Pinpoint the cell where the given text exists, returning its (x, y) midpoint coordinate. 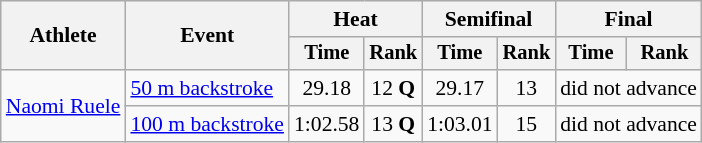
Naomi Ruele (64, 106)
29.17 (460, 88)
13 Q (393, 124)
Heat (356, 19)
1:02.58 (326, 124)
Athlete (64, 36)
100 m backstroke (207, 124)
Final (628, 19)
15 (527, 124)
1:03.01 (460, 124)
Semifinal (488, 19)
Event (207, 36)
50 m backstroke (207, 88)
12 Q (393, 88)
29.18 (326, 88)
13 (527, 88)
